Locate the cell with the specified text and output its [x, y] center coordinate. 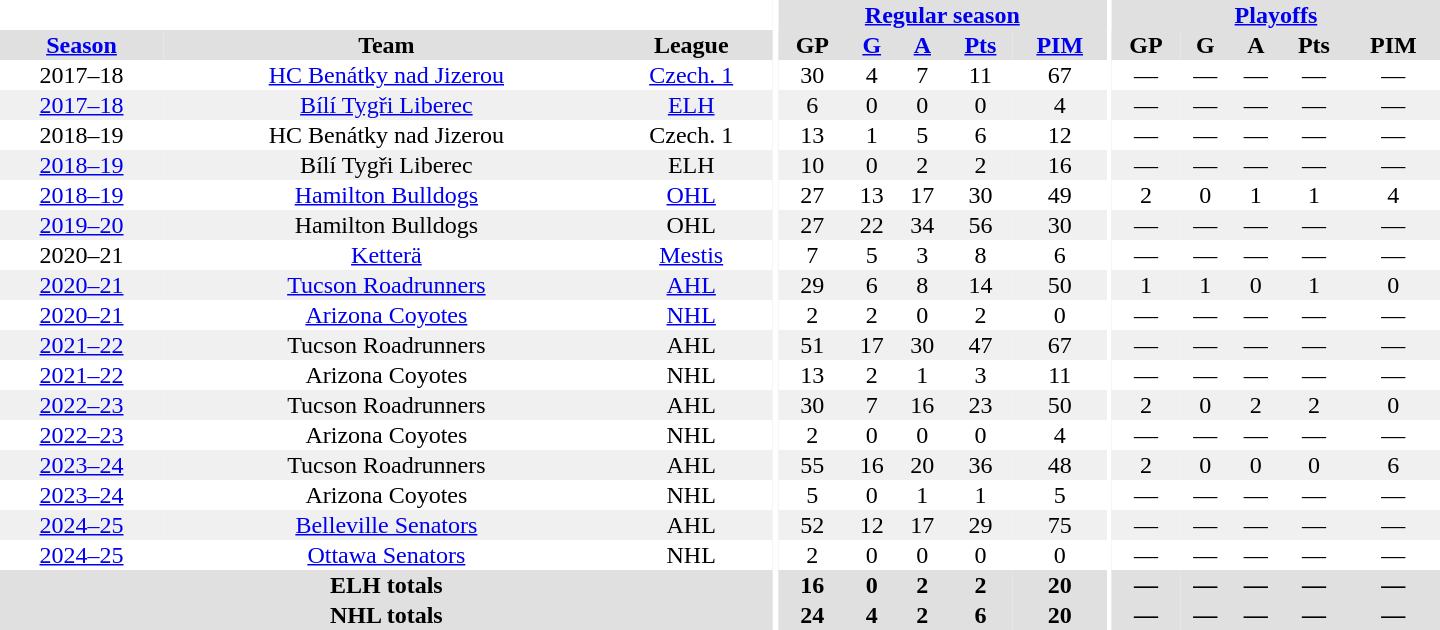
75 [1060, 525]
Ketterä [386, 255]
10 [812, 165]
55 [812, 465]
Ottawa Senators [386, 555]
14 [981, 285]
Belleville Senators [386, 525]
Season [82, 45]
Mestis [692, 255]
League [692, 45]
Playoffs [1276, 15]
NHL totals [386, 615]
Team [386, 45]
ELH totals [386, 585]
56 [981, 225]
36 [981, 465]
2019–20 [82, 225]
49 [1060, 195]
24 [812, 615]
Regular season [942, 15]
52 [812, 525]
51 [812, 345]
23 [981, 405]
34 [922, 225]
22 [872, 225]
47 [981, 345]
48 [1060, 465]
